Return the [x, y] coordinate for the center point of the cell that contains the specified text.  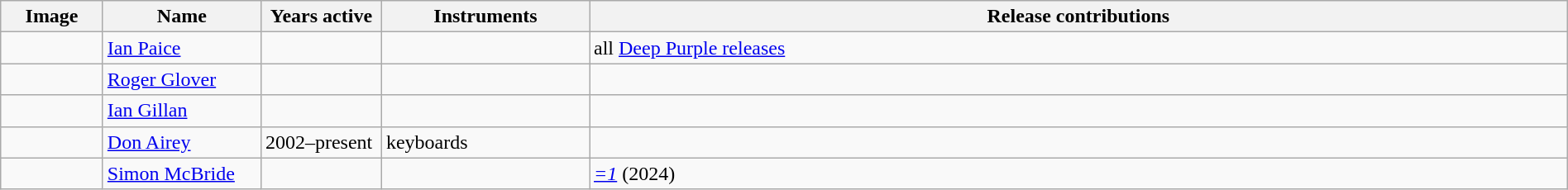
Instruments [485, 17]
Roger Glover [182, 79]
Ian Paice [182, 48]
Name [182, 17]
=1 (2024) [1078, 173]
Ian Gillan [182, 111]
Simon McBride [182, 173]
Don Airey [182, 142]
Release contributions [1078, 17]
Image [52, 17]
2002–present [321, 142]
Years active [321, 17]
keyboards [485, 142]
all Deep Purple releases [1078, 48]
